Return the (x, y) coordinate for the center point of the cell that contains the specified text.  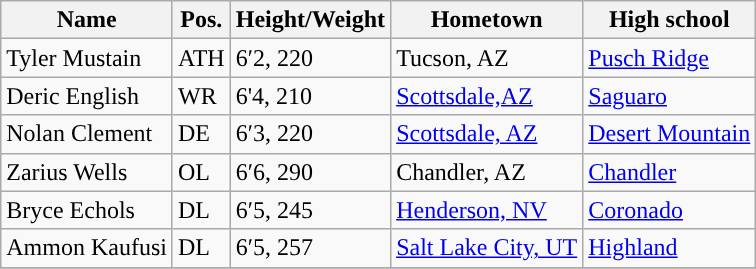
Desert Mountain (670, 134)
Henderson, NV (487, 210)
Bryce Echols (87, 210)
Coronado (670, 210)
Hometown (487, 20)
Ammon Kaufusi (87, 248)
Name (87, 20)
Pos. (201, 20)
6′3, 220 (310, 134)
6′6, 290 (310, 172)
Nolan Clement (87, 134)
6'4, 210 (310, 96)
Highland (670, 248)
Scottsdale, AZ (487, 134)
Saguaro (670, 96)
DE (201, 134)
Chandler (670, 172)
6′2, 220 (310, 58)
Pusch Ridge (670, 58)
Deric English (87, 96)
High school (670, 20)
6′5, 245 (310, 210)
Chandler, AZ (487, 172)
Height/Weight (310, 20)
OL (201, 172)
Scottsdale,AZ (487, 96)
Zarius Wells (87, 172)
Salt Lake City, UT (487, 248)
Tyler Mustain (87, 58)
WR (201, 96)
ATH (201, 58)
6′5, 257 (310, 248)
Tucson, AZ (487, 58)
